Search for the cell housing the specified text and yield its (X, Y) center coordinate. 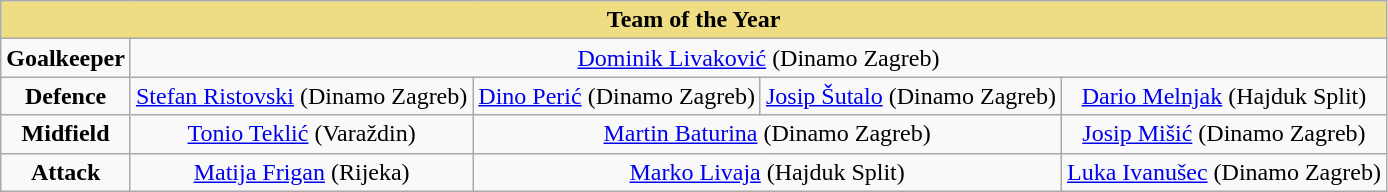
Luka Ivanušec (Dinamo Zagreb) (1224, 172)
Martin Baturina (Dinamo Zagreb) (768, 134)
Dominik Livaković (Dinamo Zagreb) (758, 58)
Dario Melnjak (Hajduk Split) (1224, 96)
Marko Livaja (Hajduk Split) (768, 172)
Attack (66, 172)
Defence (66, 96)
Team of the Year (694, 20)
Matija Frigan (Rijeka) (301, 172)
Stefan Ristovski (Dinamo Zagreb) (301, 96)
Tonio Teklić (Varaždin) (301, 134)
Midfield (66, 134)
Dino Perić (Dinamo Zagreb) (617, 96)
Goalkeeper (66, 58)
Josip Šutalo (Dinamo Zagreb) (910, 96)
Josip Mišić (Dinamo Zagreb) (1224, 134)
